Scan for the cell matching the given text and deliver its (X, Y) coordinate at center. 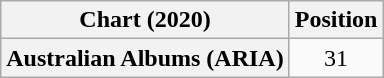
Chart (2020) (145, 20)
31 (336, 58)
Position (336, 20)
Australian Albums (ARIA) (145, 58)
